Extract the [X, Y] coordinate from the center of the cell holding the provided text.  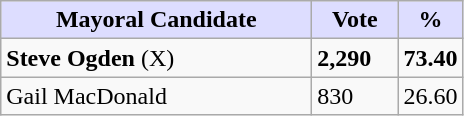
Steve Ogden (X) [156, 58]
73.40 [430, 58]
Vote [355, 20]
830 [355, 96]
26.60 [430, 96]
2,290 [355, 58]
Gail MacDonald [156, 96]
% [430, 20]
Mayoral Candidate [156, 20]
